For the text-containing cell, return its midpoint in (X, Y) coordinate format. 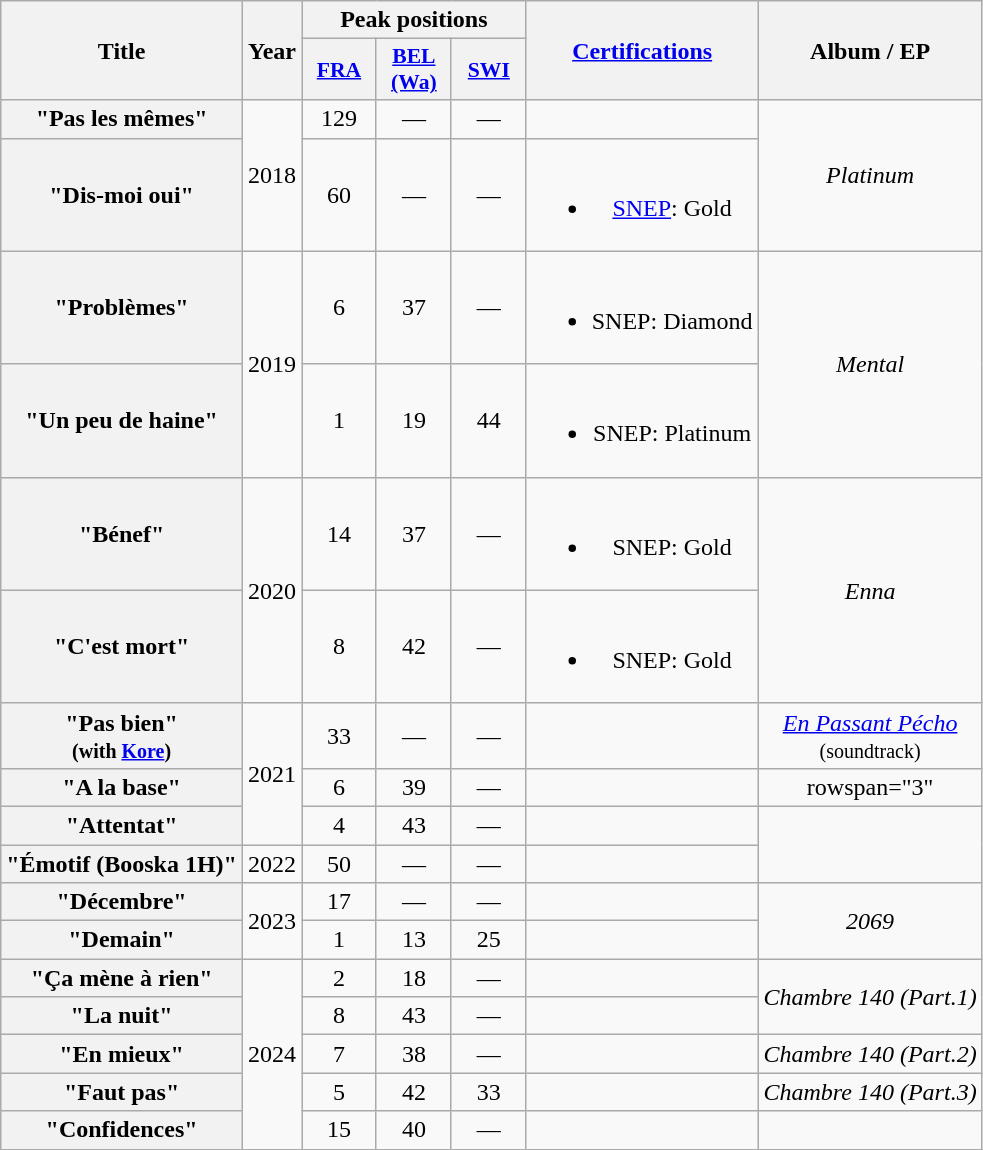
"Bénef" (122, 534)
2022 (272, 863)
SNEP: Diamond (642, 308)
"Attentat" (122, 825)
17 (340, 902)
50 (340, 863)
Peak positions (414, 20)
Title (122, 50)
60 (340, 194)
"Ça mène à rien" (122, 978)
Certifications (642, 50)
2069 (870, 921)
39 (414, 787)
15 (340, 1130)
2021 (272, 774)
44 (488, 420)
129 (340, 119)
SNEP: Platinum (642, 420)
2024 (272, 1054)
Chambre 140 (Part.3) (870, 1092)
40 (414, 1130)
Year (272, 50)
25 (488, 940)
"Problèmes" (122, 308)
Platinum (870, 176)
"Décembre" (122, 902)
4 (340, 825)
"Un peu de haine" (122, 420)
"Faut pas" (122, 1092)
SWI (488, 70)
13 (414, 940)
5 (340, 1092)
Chambre 140 (Part.1) (870, 997)
2020 (272, 590)
"Demain" (122, 940)
38 (414, 1054)
"En mieux" (122, 1054)
18 (414, 978)
19 (414, 420)
2 (340, 978)
"Pas bien"(with Kore) (122, 736)
Chambre 140 (Part.2) (870, 1054)
En Passant Pécho(soundtrack) (870, 736)
"Pas les mêmes" (122, 119)
"C'est mort" (122, 646)
Enna (870, 590)
BEL (Wa) (414, 70)
7 (340, 1054)
2019 (272, 364)
Mental (870, 364)
2018 (272, 176)
2023 (272, 921)
"Dis-moi oui" (122, 194)
FRA (340, 70)
"Émotif (Booska 1H)" (122, 863)
rowspan="3" (870, 787)
"La nuit" (122, 1016)
14 (340, 534)
"Confidences" (122, 1130)
"A la base" (122, 787)
Album / EP (870, 50)
